Identify which cell holds the provided text, then report its [x, y] central coordinate. 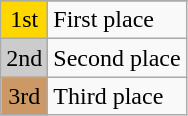
Second place [117, 58]
1st [24, 20]
2nd [24, 58]
Third place [117, 96]
3rd [24, 96]
First place [117, 20]
